From the cell containing the given text, extract its center point as [X, Y] coordinate. 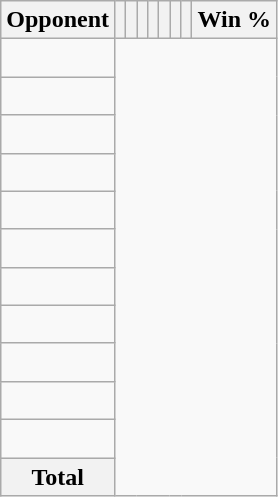
Opponent [58, 20]
Win % [234, 20]
Total [58, 477]
